Identify which cell holds the provided text, then report its (X, Y) central coordinate. 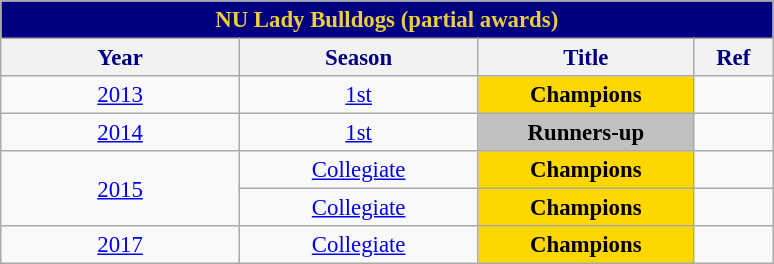
2017 (120, 245)
2013 (120, 95)
2014 (120, 133)
Year (120, 58)
Ref (734, 58)
2015 (120, 188)
Season (358, 58)
Runners-up (586, 133)
NU Lady Bulldogs (partial awards) (387, 20)
Title (586, 58)
